For the text-containing cell, return its midpoint in [X, Y] coordinate format. 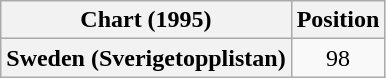
Position [338, 20]
Sweden (Sverigetopplistan) [146, 58]
98 [338, 58]
Chart (1995) [146, 20]
